Capture the cell that displays the provided text and extract its [X, Y] central coordinate. 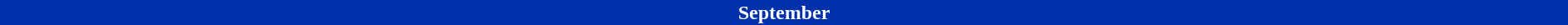
September [784, 12]
